Extract the (x, y) coordinate from the center of the cell holding the provided text.  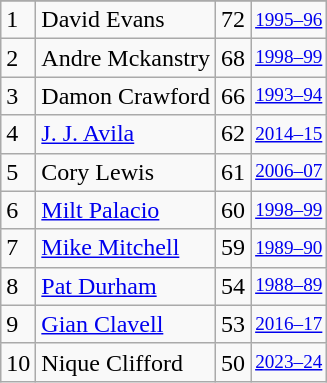
2023–24 (289, 362)
60 (234, 210)
Mike Mitchell (126, 248)
Andre Mckanstry (126, 58)
David Evans (126, 20)
4 (18, 134)
54 (234, 286)
Gian Clavell (126, 324)
1995–96 (289, 20)
59 (234, 248)
1988–89 (289, 286)
J. J. Avila (126, 134)
1 (18, 20)
61 (234, 172)
68 (234, 58)
Nique Clifford (126, 362)
72 (234, 20)
8 (18, 286)
62 (234, 134)
6 (18, 210)
7 (18, 248)
2016–17 (289, 324)
Damon Crawford (126, 96)
66 (234, 96)
10 (18, 362)
5 (18, 172)
2006–07 (289, 172)
Milt Palacio (126, 210)
Cory Lewis (126, 172)
50 (234, 362)
1993–94 (289, 96)
1989–90 (289, 248)
2014–15 (289, 134)
9 (18, 324)
53 (234, 324)
Pat Durham (126, 286)
2 (18, 58)
3 (18, 96)
